For the text-containing cell, return its midpoint in [x, y] coordinate format. 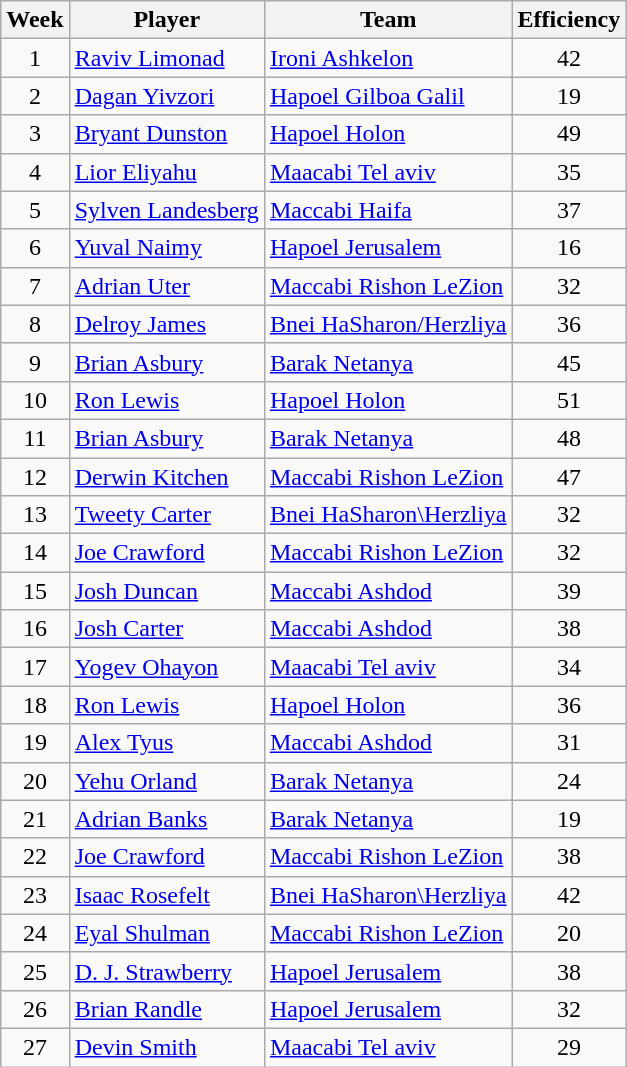
27 [35, 1047]
3 [35, 134]
8 [35, 324]
35 [569, 172]
29 [569, 1047]
25 [35, 971]
Derwin Kitchen [166, 477]
Team [388, 20]
39 [569, 591]
12 [35, 477]
47 [569, 477]
34 [569, 667]
4 [35, 172]
48 [569, 438]
Bnei HaSharon/Herzliya [388, 324]
1 [35, 58]
Week [35, 20]
Yuval Naimy [166, 248]
Lior Eliyahu [166, 172]
51 [569, 400]
9 [35, 362]
49 [569, 134]
Yehu Orland [166, 781]
6 [35, 248]
26 [35, 1009]
Adrian Banks [166, 819]
Eyal Shulman [166, 933]
14 [35, 553]
45 [569, 362]
D. J. Strawberry [166, 971]
Josh Carter [166, 629]
10 [35, 400]
Isaac Rosefelt [166, 895]
2 [35, 96]
Ironi Ashkelon [388, 58]
15 [35, 591]
31 [569, 743]
11 [35, 438]
Tweety Carter [166, 515]
Sylven Landesberg [166, 210]
Efficiency [569, 20]
37 [569, 210]
18 [35, 705]
Raviv Limonad [166, 58]
Dagan Yivzori [166, 96]
Yogev Ohayon [166, 667]
Brian Randle [166, 1009]
21 [35, 819]
Josh Duncan [166, 591]
23 [35, 895]
Alex Tyus [166, 743]
Delroy James [166, 324]
13 [35, 515]
Bryant Dunston [166, 134]
Player [166, 20]
5 [35, 210]
22 [35, 857]
Hapoel Gilboa Galil [388, 96]
Adrian Uter [166, 286]
7 [35, 286]
17 [35, 667]
Maccabi Haifa [388, 210]
Devin Smith [166, 1047]
